Identify which cell holds the provided text, then report its (X, Y) central coordinate. 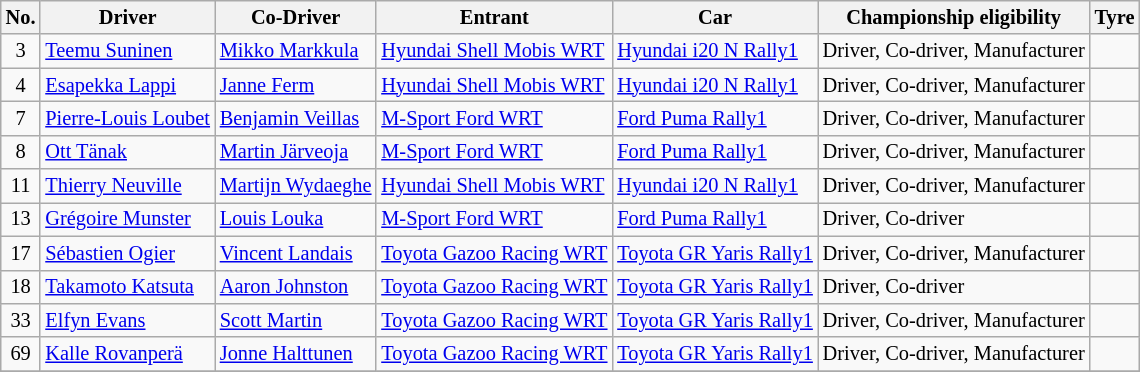
Aaron Johnston (296, 287)
Tyre (1115, 17)
Martin Järveoja (296, 152)
Elfyn Evans (127, 320)
Scott Martin (296, 320)
Entrant (494, 17)
Sébastien Ogier (127, 253)
Jonne Halttunen (296, 354)
18 (21, 287)
Teemu Suninen (127, 51)
4 (21, 85)
8 (21, 152)
Louis Louka (296, 219)
17 (21, 253)
Kalle Rovanperä (127, 354)
Vincent Landais (296, 253)
Pierre-Louis Loubet (127, 118)
Takamoto Katsuta (127, 287)
69 (21, 354)
Thierry Neuville (127, 186)
Esapekka Lappi (127, 85)
Grégoire Munster (127, 219)
Janne Ferm (296, 85)
Mikko Markkula (296, 51)
Driver (127, 17)
Benjamin Veillas (296, 118)
No. (21, 17)
33 (21, 320)
11 (21, 186)
Co-Driver (296, 17)
Car (714, 17)
Championship eligibility (954, 17)
13 (21, 219)
7 (21, 118)
3 (21, 51)
Martijn Wydaeghe (296, 186)
Ott Tänak (127, 152)
